From the cell containing the given text, extract its center point as [X, Y] coordinate. 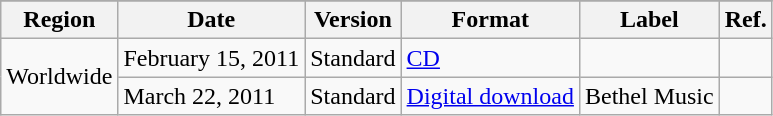
CD [490, 58]
Region [60, 20]
Ref. [746, 20]
Digital download [490, 96]
Worldwide [60, 77]
February 15, 2011 [212, 58]
Bethel Music [649, 96]
March 22, 2011 [212, 96]
Date [212, 20]
Format [490, 20]
Label [649, 20]
Version [353, 20]
